From the cell containing the given text, extract its center point as (x, y) coordinate. 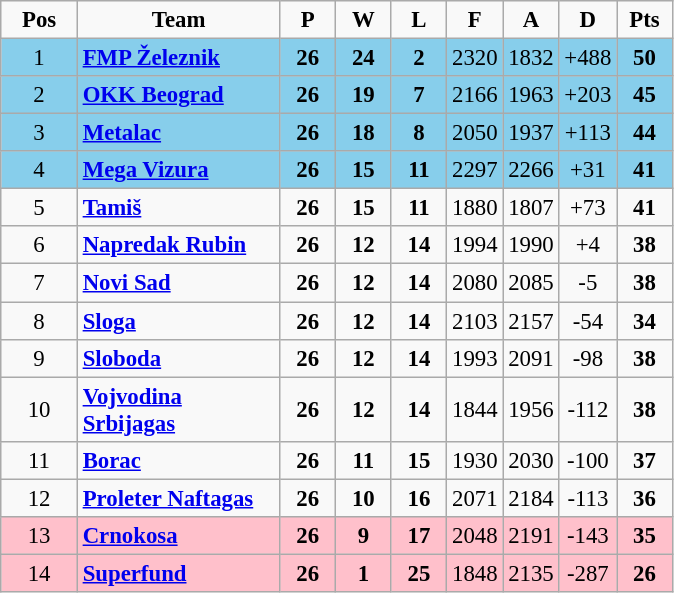
Team (178, 20)
2085 (531, 283)
-98 (588, 358)
1993 (475, 358)
1937 (531, 133)
OKK Beograd (178, 95)
Pts (645, 20)
2297 (475, 170)
+73 (588, 208)
D (588, 20)
Metalac (178, 133)
2320 (475, 58)
6 (40, 245)
45 (645, 95)
25 (419, 573)
Novi Sad (178, 283)
2103 (475, 321)
-54 (588, 321)
+31 (588, 170)
1990 (531, 245)
-100 (588, 460)
2030 (531, 460)
18 (364, 133)
4 (40, 170)
34 (645, 321)
+488 (588, 58)
-287 (588, 573)
35 (645, 536)
+113 (588, 133)
1880 (475, 208)
17 (419, 536)
2080 (475, 283)
-5 (588, 283)
44 (645, 133)
Pos (40, 20)
24 (364, 58)
Borac (178, 460)
2166 (475, 95)
2266 (531, 170)
1848 (475, 573)
-112 (588, 410)
FMP Železnik (178, 58)
W (364, 20)
1844 (475, 410)
13 (40, 536)
37 (645, 460)
Sloga (178, 321)
Mega Vizura (178, 170)
Crnokosa (178, 536)
Proleter Naftagas (178, 498)
Sloboda (178, 358)
1963 (531, 95)
P (308, 20)
2157 (531, 321)
50 (645, 58)
1956 (531, 410)
L (419, 20)
5 (40, 208)
2071 (475, 498)
+203 (588, 95)
2184 (531, 498)
36 (645, 498)
2050 (475, 133)
F (475, 20)
-113 (588, 498)
2135 (531, 573)
1930 (475, 460)
+4 (588, 245)
Napredak Rubin (178, 245)
3 (40, 133)
Tamiš (178, 208)
Vojvodina Srbijagas (178, 410)
2091 (531, 358)
Superfund (178, 573)
1832 (531, 58)
1994 (475, 245)
-143 (588, 536)
2048 (475, 536)
1807 (531, 208)
A (531, 20)
2191 (531, 536)
19 (364, 95)
16 (419, 498)
